For the text-containing cell, return its midpoint in (x, y) coordinate format. 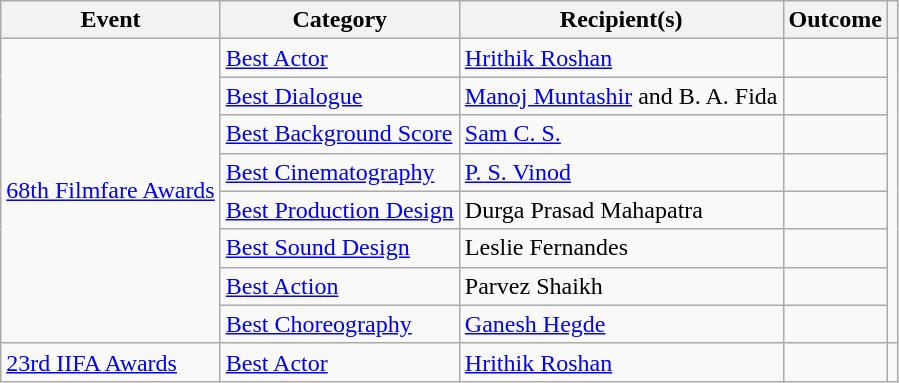
Leslie Fernandes (621, 248)
68th Filmfare Awards (110, 191)
Best Cinematography (340, 172)
Category (340, 20)
Event (110, 20)
Outcome (835, 20)
Best Production Design (340, 210)
Manoj Muntashir and B. A. Fida (621, 96)
Best Background Score (340, 134)
Ganesh Hegde (621, 324)
Recipient(s) (621, 20)
23rd IIFA Awards (110, 362)
Best Dialogue (340, 96)
P. S. Vinod (621, 172)
Best Sound Design (340, 248)
Best Choreography (340, 324)
Durga Prasad Mahapatra (621, 210)
Best Action (340, 286)
Sam C. S. (621, 134)
Parvez Shaikh (621, 286)
